Return the (x, y) coordinate for the center point of the cell that contains the specified text.  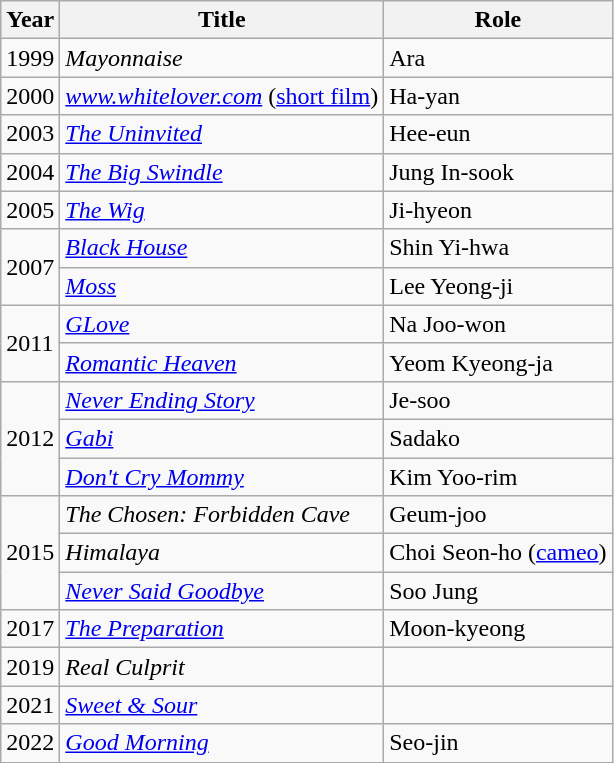
2004 (30, 172)
2019 (30, 667)
2007 (30, 267)
Ara (498, 58)
2000 (30, 96)
Shin Yi-hwa (498, 248)
Good Morning (222, 743)
Role (498, 20)
Lee Yeong-ji (498, 286)
Himalaya (222, 553)
2003 (30, 134)
Moss (222, 286)
2012 (30, 438)
Ha-yan (498, 96)
Sadako (498, 438)
2005 (30, 210)
2017 (30, 629)
Seo-jin (498, 743)
The Preparation (222, 629)
Romantic Heaven (222, 362)
Gabi (222, 438)
The Big Swindle (222, 172)
Never Said Goodbye (222, 591)
GLove (222, 324)
Real Culprit (222, 667)
Hee-eun (498, 134)
Choi Seon-ho (cameo) (498, 553)
The Uninvited (222, 134)
Sweet & Sour (222, 705)
The Wig (222, 210)
2015 (30, 553)
Geum-joo (498, 515)
Year (30, 20)
Black House (222, 248)
Jung In-sook (498, 172)
2021 (30, 705)
2011 (30, 343)
Yeom Kyeong-ja (498, 362)
Title (222, 20)
Na Joo-won (498, 324)
1999 (30, 58)
Kim Yoo-rim (498, 477)
www.whitelover.com (short film) (222, 96)
Soo Jung (498, 591)
Moon-kyeong (498, 629)
The Chosen: Forbidden Cave (222, 515)
Mayonnaise (222, 58)
Ji-hyeon (498, 210)
Je-soo (498, 400)
2022 (30, 743)
Don't Cry Mommy (222, 477)
Never Ending Story (222, 400)
